Find where the given text appears and provide that cell's center as (X, Y) coordinate. 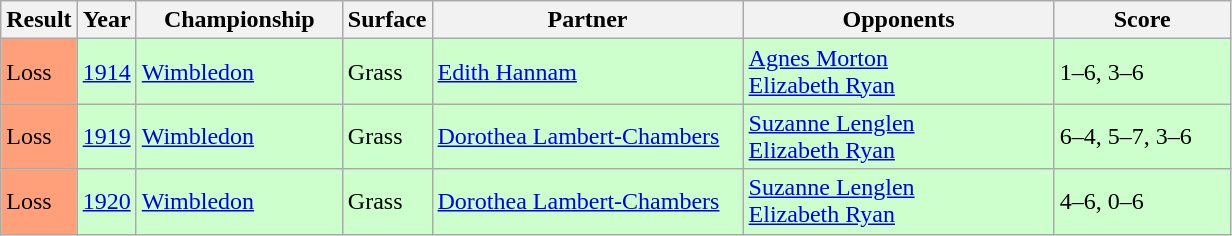
Edith Hannam (588, 72)
Agnes Morton Elizabeth Ryan (898, 72)
1914 (106, 72)
6–4, 5–7, 3–6 (1142, 136)
Result (39, 20)
1920 (106, 202)
Partner (588, 20)
1–6, 3–6 (1142, 72)
1919 (106, 136)
Opponents (898, 20)
4–6, 0–6 (1142, 202)
Score (1142, 20)
Championship (239, 20)
Year (106, 20)
Surface (387, 20)
